Identify which cell holds the provided text, then report its (x, y) central coordinate. 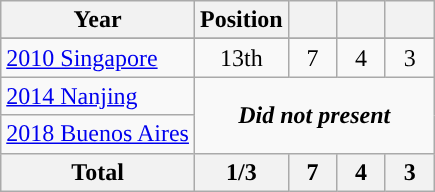
Total (98, 172)
1/3 (241, 172)
2018 Buenos Aires (98, 134)
Position (241, 20)
Did not present (314, 115)
Year (98, 20)
2014 Nanjing (98, 96)
13th (241, 58)
2010 Singapore (98, 58)
